From the cell containing the given text, extract its center point as [x, y] coordinate. 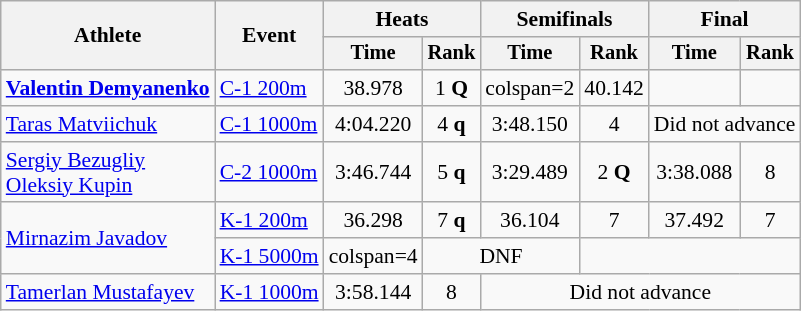
4 [614, 124]
C-1 1000m [270, 124]
3:58.144 [374, 292]
3:38.088 [694, 172]
Final [725, 19]
2 Q [614, 172]
C-1 200m [270, 88]
36.104 [530, 221]
C-2 1000m [270, 172]
37.492 [694, 221]
K-1 200m [270, 221]
5 q [452, 172]
colspan=2 [530, 88]
K-1 5000m [270, 256]
4:04.220 [374, 124]
Athlete [108, 36]
K-1 1000m [270, 292]
DNF [502, 256]
3:48.150 [530, 124]
38.978 [374, 88]
Valentin Demyanenko [108, 88]
3:46.744 [374, 172]
Sergiy BezugliyOleksiy Kupin [108, 172]
1 Q [452, 88]
Event [270, 36]
Mirnazim Javadov [108, 238]
36.298 [374, 221]
7 q [452, 221]
4 q [452, 124]
Tamerlan Mustafayev [108, 292]
Taras Matviichuk [108, 124]
Heats [402, 19]
colspan=4 [374, 256]
Semifinals [564, 19]
40.142 [614, 88]
3:29.489 [530, 172]
